Provide the (x, y) coordinate of the cell's center where the given text is located.  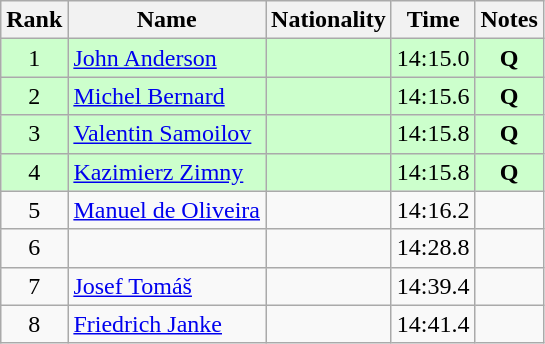
4 (34, 172)
14:41.4 (433, 324)
John Anderson (167, 58)
14:15.6 (433, 96)
Michel Bernard (167, 96)
14:15.0 (433, 58)
5 (34, 210)
Manuel de Oliveira (167, 210)
1 (34, 58)
6 (34, 248)
Name (167, 20)
2 (34, 96)
8 (34, 324)
Notes (509, 20)
Friedrich Janke (167, 324)
Valentin Samoilov (167, 134)
7 (34, 286)
14:39.4 (433, 286)
14:16.2 (433, 210)
Kazimierz Zimny (167, 172)
3 (34, 134)
Josef Tomáš (167, 286)
Nationality (329, 20)
Time (433, 20)
Rank (34, 20)
14:28.8 (433, 248)
